Identify which cell holds the provided text, then report its (x, y) central coordinate. 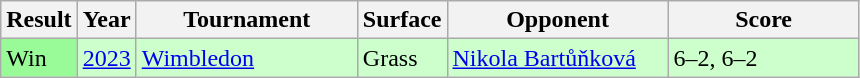
Grass (402, 58)
Result (39, 20)
Nikola Bartůňková (558, 58)
Score (764, 20)
Opponent (558, 20)
2023 (106, 58)
Win (39, 58)
Year (106, 20)
Tournament (246, 20)
Wimbledon (246, 58)
6–2, 6–2 (764, 58)
Surface (402, 20)
